From the cell containing the given text, extract its center point as [x, y] coordinate. 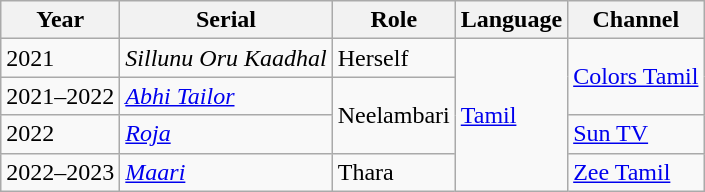
Maari [226, 172]
Neelambari [394, 115]
Role [394, 20]
Sun TV [636, 134]
Roja [226, 134]
2022 [60, 134]
2022–2023 [60, 172]
Channel [636, 20]
Thara [394, 172]
Sillunu Oru Kaadhal [226, 58]
Tamil [511, 115]
2021–2022 [60, 96]
Abhi Tailor [226, 96]
Year [60, 20]
Language [511, 20]
Zee Tamil [636, 172]
Herself [394, 58]
2021 [60, 58]
Serial [226, 20]
Colors Tamil [636, 77]
